Scan for the cell matching the given text and deliver its (X, Y) coordinate at center. 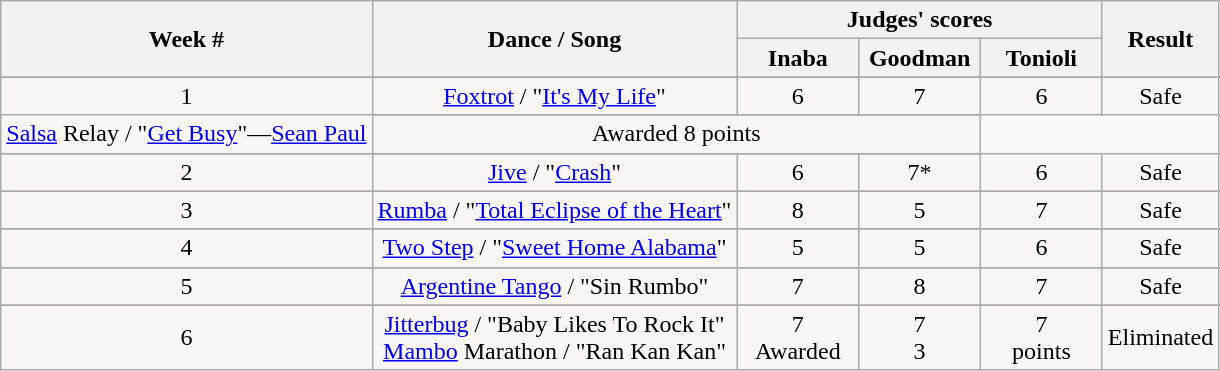
Two Step / "Sweet Home Alabama" (554, 248)
7 Awarded (798, 338)
Rumba / "Total Eclipse of the Heart" (554, 210)
7 3 (920, 338)
Goodman (920, 58)
Salsa Relay / "Get Busy"—Sean Paul (186, 134)
Awarded 8 points (676, 134)
Judges' scores (920, 20)
Argentine Tango / "Sin Rumbo" (554, 286)
Eliminated (1160, 338)
2 (186, 172)
Tonioli (1042, 58)
7* (920, 172)
7 points (1042, 338)
Dance / Song (554, 39)
4 (186, 248)
Week # (186, 39)
Foxtrot / "It's My Life" (554, 96)
Jive / "Crash" (554, 172)
Result (1160, 39)
3 (186, 210)
1 (186, 96)
Jitterbug / "Baby Likes To Rock It" Mambo Marathon / "Ran Kan Kan" (554, 338)
Inaba (798, 58)
